Locate the cell with the specified text and output its [X, Y] center coordinate. 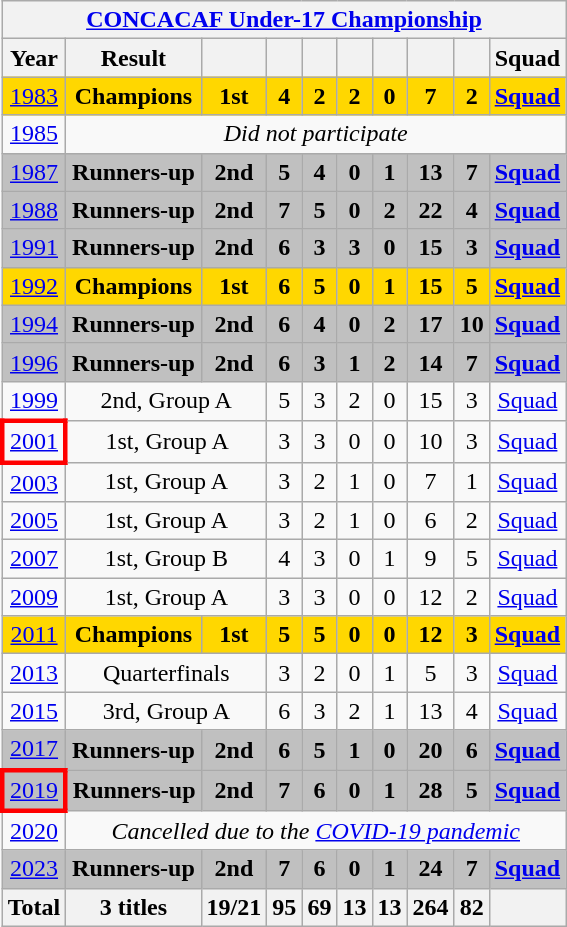
95 [284, 907]
1992 [34, 286]
19/21 [234, 907]
17 [430, 324]
3 titles [134, 907]
1st, Group B [166, 559]
1988 [34, 210]
2015 [34, 711]
1985 [34, 134]
Total [34, 907]
24 [430, 869]
Result [134, 58]
1983 [34, 96]
2017 [34, 750]
2013 [34, 673]
1996 [34, 362]
28 [430, 790]
2023 [34, 869]
2003 [34, 482]
2005 [34, 521]
3rd, Group A [166, 711]
Did not participate [316, 134]
69 [320, 907]
Quarterfinals [166, 673]
2019 [34, 790]
1999 [34, 401]
2020 [34, 831]
1987 [34, 172]
1991 [34, 248]
14 [430, 362]
1994 [34, 324]
2001 [34, 442]
82 [472, 907]
22 [430, 210]
2007 [34, 559]
20 [430, 750]
2009 [34, 597]
2011 [34, 635]
Cancelled due to the COVID-19 pandemic [316, 831]
Year [34, 58]
CONCACAF Under-17 Championship [284, 20]
9 [430, 559]
264 [430, 907]
2nd, Group A [166, 401]
